Find where the given text appears and provide that cell's center as (X, Y) coordinate. 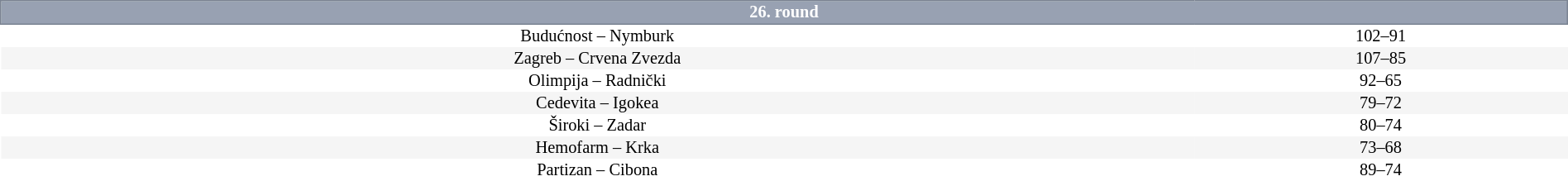
Partizan – Cibona (597, 170)
73–68 (1381, 147)
92–65 (1381, 81)
79–72 (1381, 102)
107–85 (1381, 58)
Budućnost – Nymburk (597, 36)
89–74 (1381, 170)
Cedevita – Igokea (597, 102)
Zagreb – Crvena Zvezda (597, 58)
26. round (784, 12)
80–74 (1381, 126)
Olimpija – Radnički (597, 81)
102–91 (1381, 36)
Široki – Zadar (597, 126)
Hemofarm – Krka (597, 147)
